From the cell containing the given text, extract its center point as (x, y) coordinate. 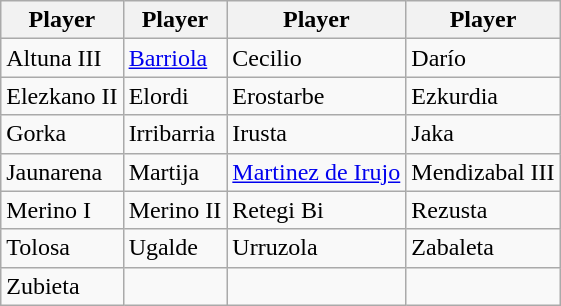
Martinez de Irujo (316, 172)
Ugalde (175, 248)
Merino II (175, 210)
Irribarria (175, 134)
Merino I (62, 210)
Martija (175, 172)
Rezusta (483, 210)
Gorka (62, 134)
Jaka (483, 134)
Darío (483, 58)
Irusta (316, 134)
Zubieta (62, 286)
Mendizabal III (483, 172)
Barriola (175, 58)
Elordi (175, 96)
Retegi Bi (316, 210)
Jaunarena (62, 172)
Zabaleta (483, 248)
Altuna III (62, 58)
Urruzola (316, 248)
Ezkurdia (483, 96)
Erostarbe (316, 96)
Tolosa (62, 248)
Cecilio (316, 58)
Elezkano II (62, 96)
